Search for the cell housing the specified text and yield its (x, y) center coordinate. 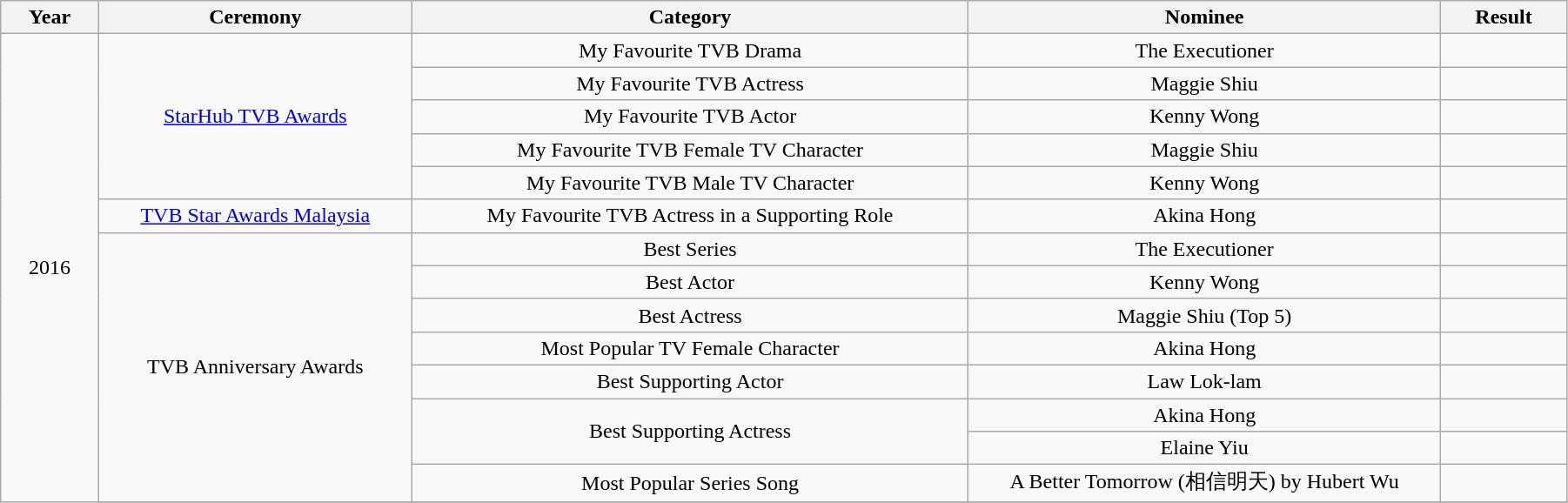
Nominee (1204, 17)
A Better Tomorrow (相信明天) by Hubert Wu (1204, 484)
Ceremony (255, 17)
Best Actress (689, 315)
Best Supporting Actor (689, 381)
TVB Anniversary Awards (255, 367)
Best Series (689, 249)
Elaine Yiu (1204, 448)
My Favourite TVB Drama (689, 50)
Best Actor (689, 282)
Result (1504, 17)
TVB Star Awards Malaysia (255, 216)
My Favourite TVB Actress in a Supporting Role (689, 216)
Year (50, 17)
Maggie Shiu (Top 5) (1204, 315)
My Favourite TVB Actress (689, 84)
Most Popular Series Song (689, 484)
StarHub TVB Awards (255, 117)
Category (689, 17)
2016 (50, 268)
Best Supporting Actress (689, 432)
My Favourite TVB Female TV Character (689, 150)
My Favourite TVB Male TV Character (689, 183)
My Favourite TVB Actor (689, 117)
Law Lok-lam (1204, 381)
Most Popular TV Female Character (689, 348)
